Output the (X, Y) coordinate of the center of the cell containing the given text.  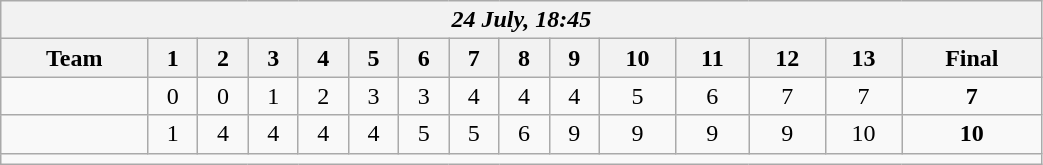
12 (787, 58)
11 (712, 58)
24 July, 18:45 (522, 20)
Team (74, 58)
8 (524, 58)
13 (863, 58)
Final (972, 58)
